Locate the cell with the specified text and output its (x, y) center coordinate. 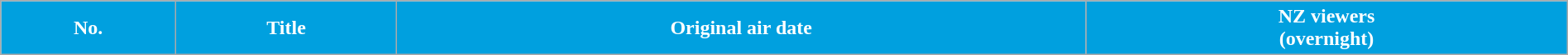
NZ viewers(overnight) (1327, 28)
Title (286, 28)
No. (88, 28)
Original air date (741, 28)
